Find where the given text appears and provide that cell's center as [X, Y] coordinate. 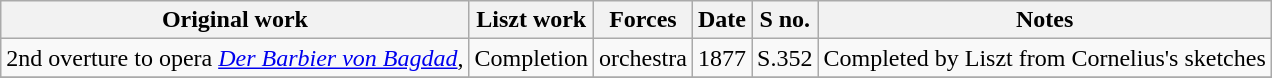
Notes [1044, 20]
Completion [531, 58]
Completed by Liszt from Cornelius's sketches [1044, 58]
S.352 [785, 58]
2nd overture to opera Der Barbier von Bagdad, [235, 58]
Original work [235, 20]
Date [722, 20]
Liszt work [531, 20]
1877 [722, 58]
orchestra [642, 58]
S no. [785, 20]
Forces [642, 20]
